Extract the (X, Y) coordinate from the center of the cell holding the provided text.  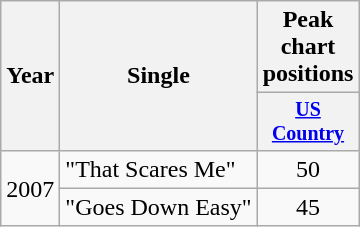
Peak chart positions (308, 47)
45 (308, 207)
2007 (30, 188)
"That Scares Me" (158, 169)
Single (158, 76)
Year (30, 76)
US Country (308, 122)
50 (308, 169)
"Goes Down Easy" (158, 207)
